For the text-containing cell, return its midpoint in (X, Y) coordinate format. 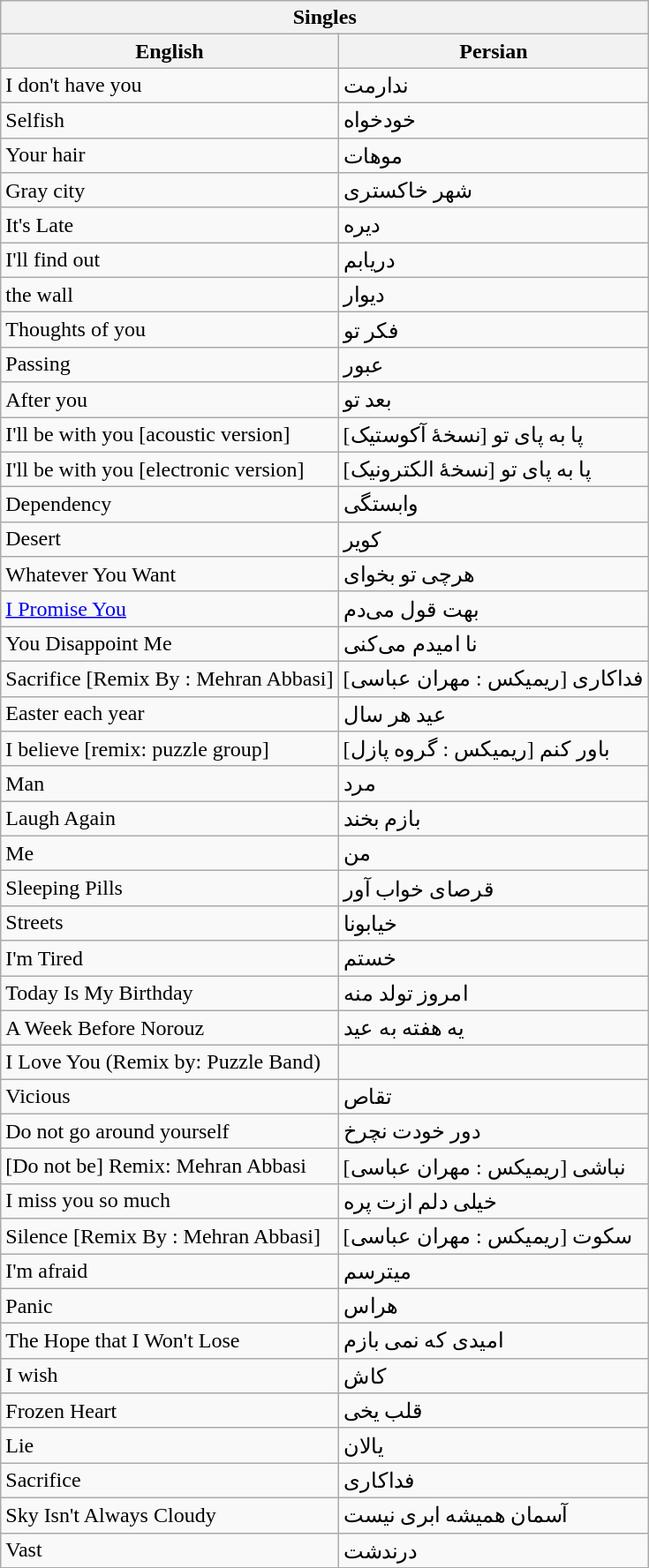
کویر (494, 539)
عبور (494, 364)
نا امیدم می‌کنی (494, 644)
Silence [Remix By : Mehran Abbasi] (170, 1236)
امروز تولد منه (494, 994)
Dependency (170, 505)
It's Late (170, 225)
I'm Tired (170, 958)
English (170, 51)
یالان (494, 1445)
بهت قول می‌دم (494, 609)
عید هر سال (494, 714)
I'll be with you [acoustic version] (170, 434)
دریابم (494, 260)
هراس (494, 1306)
فداکاری (494, 1481)
After you (170, 400)
فکر تو (494, 330)
کاش (494, 1376)
Laugh Again (170, 819)
خودخواه (494, 120)
وابستگی (494, 505)
Vast (170, 1550)
I'll be with you [electronic version] (170, 469)
A Week Before Norouz (170, 1028)
[فداکاری [ریمیکس : مهران عباسی (494, 679)
یه هفته به عید (494, 1028)
Me (170, 853)
هرچی تو بخوای (494, 574)
Persian (494, 51)
موهات (494, 155)
I wish (170, 1376)
مرد (494, 784)
Thoughts of you (170, 330)
I don't have you (170, 86)
قلب یخی (494, 1411)
درندشت (494, 1550)
I'm afraid (170, 1271)
Do not go around yourself (170, 1131)
Sleeping Pills (170, 889)
[نباشی [ریمیکس : مهران عباسی (494, 1167)
پا به پای تو [نسخۀ الکترونیک] (494, 469)
امیدی که نمی بازم (494, 1341)
دیره (494, 225)
قرصای خواب آور (494, 889)
بازم بخند (494, 819)
The Hope that I Won't Lose (170, 1341)
باور کنم [ریمیکس : گروه پازل] (494, 749)
I miss you so much (170, 1201)
the wall (170, 295)
من (494, 853)
Man (170, 784)
خستم (494, 958)
Singles (325, 18)
آسمان همیشه ابری نیست (494, 1515)
سکوت [ریمیکس : مهران عباسی] (494, 1236)
Passing (170, 364)
I Love You (Remix by: Puzzle Band) (170, 1062)
شهر خاکستری (494, 191)
Lie (170, 1445)
Selfish (170, 120)
Sacrifice [Remix By : Mehran Abbasi] (170, 679)
Vicious (170, 1097)
I'll find out (170, 260)
دیوار (494, 295)
Desert (170, 539)
تقاص (494, 1097)
I believe [remix: puzzle group] (170, 749)
Whatever You Want (170, 574)
Streets (170, 923)
Easter each year (170, 714)
پا به پای تو [نسخۀ آکوستیک] (494, 434)
Your hair (170, 155)
Gray city (170, 191)
[Do not be] Remix: Mehran Abbasi (170, 1167)
بعد تو (494, 400)
Sky Isn't Always Cloudy (170, 1515)
Sacrifice (170, 1481)
Frozen Heart (170, 1411)
خیلی دلم ازت پره (494, 1201)
Today Is My Birthday (170, 994)
خیابونا (494, 923)
دور خودت نچرخ (494, 1131)
میترسم (494, 1271)
You Disappoint Me (170, 644)
ندارمت (494, 86)
Panic (170, 1306)
I Promise You (170, 609)
